Determine the [x, y] coordinate at the center of the cell enclosing the given text.  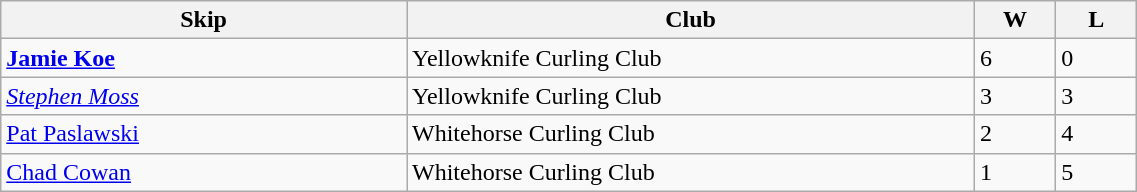
L [1096, 20]
Jamie Koe [204, 58]
Pat Paslawski [204, 134]
Stephen Moss [204, 96]
Club [690, 20]
4 [1096, 134]
Chad Cowan [204, 172]
6 [1016, 58]
1 [1016, 172]
5 [1096, 172]
W [1016, 20]
2 [1016, 134]
0 [1096, 58]
Skip [204, 20]
